Return the (X, Y) coordinate for the center point of the cell that contains the specified text.  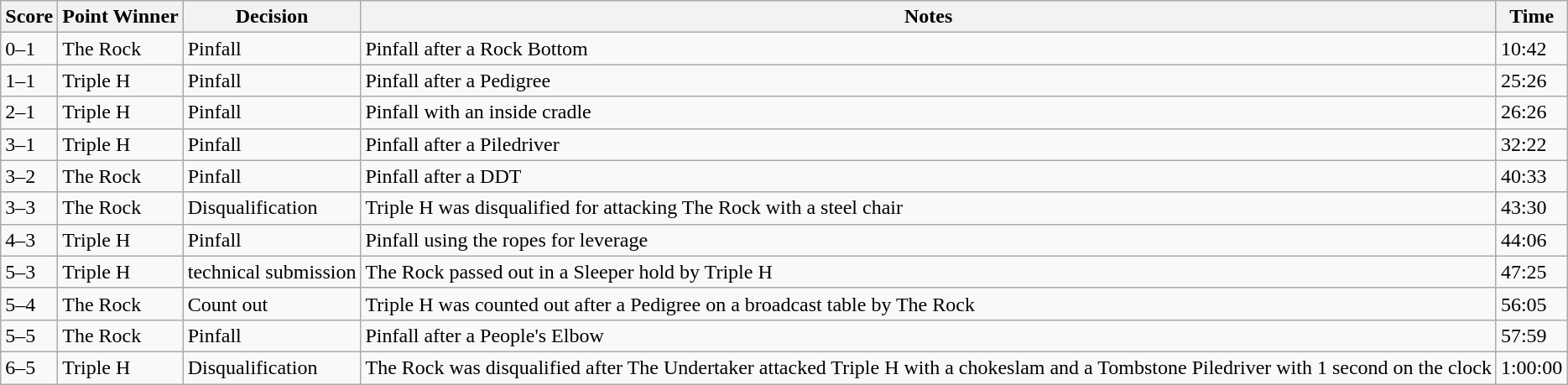
0–1 (29, 49)
Pinfall using the ropes for leverage (928, 240)
Pinfall after a Pedigree (928, 81)
3–3 (29, 208)
3–1 (29, 144)
25:26 (1531, 81)
Time (1531, 17)
Pinfall with an inside cradle (928, 112)
Triple H was disqualified for attacking The Rock with a steel chair (928, 208)
6–5 (29, 367)
5–4 (29, 304)
47:25 (1531, 272)
Notes (928, 17)
32:22 (1531, 144)
Pinfall after a Rock Bottom (928, 49)
The Rock passed out in a Sleeper hold by Triple H (928, 272)
10:42 (1531, 49)
Pinfall after a People's Elbow (928, 336)
The Rock was disqualified after The Undertaker attacked Triple H with a chokeslam and a Tombstone Piledriver with 1 second on the clock (928, 367)
Pinfall after a DDT (928, 176)
2–1 (29, 112)
3–2 (29, 176)
Decision (272, 17)
Triple H was counted out after a Pedigree on a broadcast table by The Rock (928, 304)
43:30 (1531, 208)
1:00:00 (1531, 367)
Count out (272, 304)
Point Winner (121, 17)
40:33 (1531, 176)
Pinfall after a Piledriver (928, 144)
5–3 (29, 272)
5–5 (29, 336)
4–3 (29, 240)
1–1 (29, 81)
56:05 (1531, 304)
44:06 (1531, 240)
technical submission (272, 272)
57:59 (1531, 336)
Score (29, 17)
26:26 (1531, 112)
